Identify which cell holds the provided text, then report its (x, y) central coordinate. 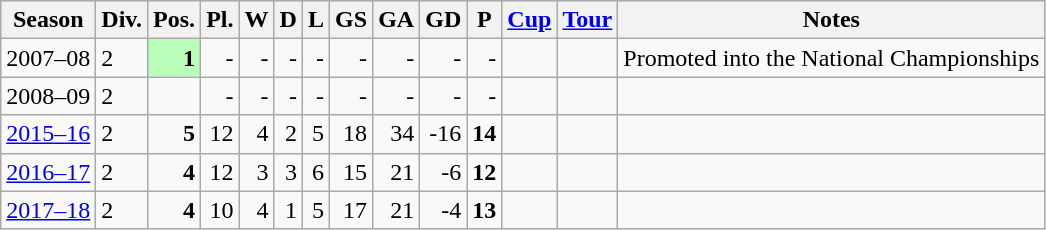
GD (444, 20)
2007–08 (48, 58)
17 (352, 210)
15 (352, 172)
P (484, 20)
2017–18 (48, 210)
L (316, 20)
GS (352, 20)
GA (396, 20)
2015–16 (48, 134)
13 (484, 210)
W (256, 20)
34 (396, 134)
14 (484, 134)
D (288, 20)
-16 (444, 134)
18 (352, 134)
-4 (444, 210)
-6 (444, 172)
Cup (530, 20)
6 (316, 172)
Notes (832, 20)
Pl. (220, 20)
Season (48, 20)
10 (220, 210)
Div. (122, 20)
2008–09 (48, 96)
Tour (588, 20)
Promoted into the National Championships (832, 58)
Pos. (174, 20)
2016–17 (48, 172)
